Search for the cell housing the specified text and yield its (X, Y) center coordinate. 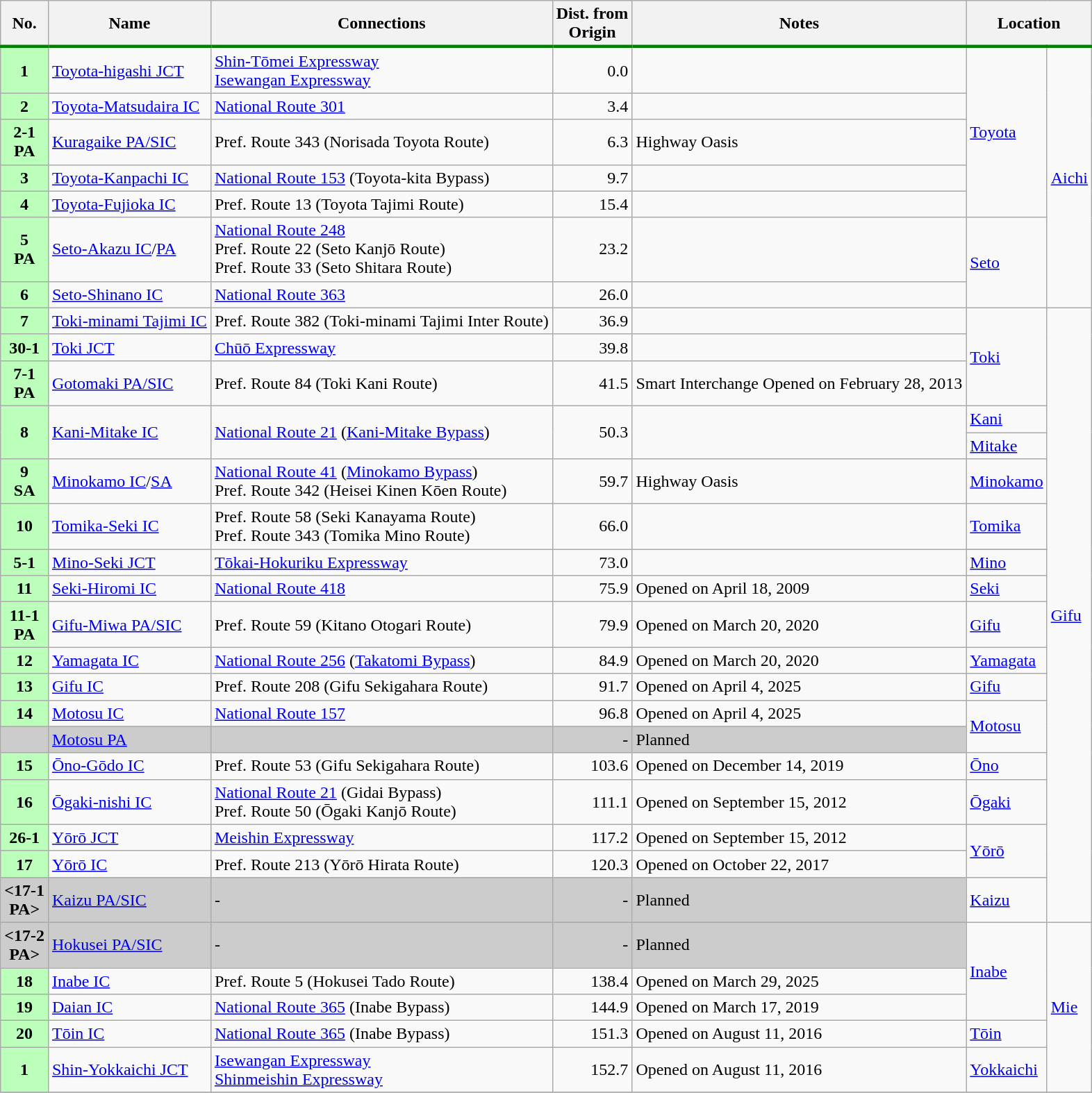
8 (25, 432)
Shin-Yokkaichi JCT (129, 1069)
103.6 (592, 766)
91.7 (592, 687)
National Route 41 (Minokamo Bypass)Pref. Route 342 (Heisei Kinen Kōen Route) (381, 482)
Seki (1007, 589)
Name (129, 24)
Seto-Akazu IC/PA (129, 249)
Gifu-Miwa PA/SIC (129, 625)
Toyota-higashi JCT (129, 69)
6 (25, 294)
15.4 (592, 204)
National Route 301 (381, 106)
16 (25, 801)
No. (25, 24)
111.1 (592, 801)
15 (25, 766)
Kaizu (1007, 900)
National Route 418 (381, 589)
Motosu IC (129, 713)
Gifu IC (129, 687)
Yamagata IC (129, 660)
National Route 21 (Gidai Bypass)Pref. Route 50 (Ōgaki Kanjō Route) (381, 801)
Tomika (1007, 526)
12 (25, 660)
Location (1029, 24)
<17-1PA> (25, 900)
2 (25, 106)
11-1PA (25, 625)
138.4 (592, 981)
39.8 (592, 347)
Kuragaike PA/SIC (129, 142)
66.0 (592, 526)
96.8 (592, 713)
Toki (1007, 357)
0.0 (592, 69)
Inabe IC (129, 981)
6.3 (592, 142)
Pref. Route 382 (Toki-minami Tajimi Inter Route) (381, 321)
5PA (25, 249)
Yōrō IC (129, 864)
National Route 256 (Takatomi Bypass) (381, 660)
Pref. Route 208 (Gifu Sekigahara Route) (381, 687)
<17-2PA> (25, 944)
152.7 (592, 1069)
Dist. fromOrigin (592, 24)
Mino-Seki JCT (129, 562)
Mitake (1007, 445)
National Route 157 (381, 713)
Yōrō (1007, 851)
Notes (799, 24)
Toyota (1007, 132)
Aichi (1069, 177)
Ōgaki-nishi IC (129, 801)
Motosu (1007, 726)
Seto (1007, 262)
75.9 (592, 589)
Seki-Hiromi IC (129, 589)
Gotomaki PA/SIC (129, 383)
5-1 (25, 562)
Pref. Route 13 (Toyota Tajimi Route) (381, 204)
Mino (1007, 562)
41.5 (592, 383)
50.3 (592, 432)
3 (25, 178)
3.4 (592, 106)
79.9 (592, 625)
Inabe (1007, 971)
2-1PA (25, 142)
Pref. Route 5 (Hokusei Tado Route) (381, 981)
Toyota-Fujioka IC (129, 204)
Tōkai-Hokuriku Expressway (381, 562)
Ōno (1007, 766)
National Route 363 (381, 294)
9SA (25, 482)
7-1PA (25, 383)
National Route 153 (Toyota-kita Bypass) (381, 178)
17 (25, 864)
Seto-Shinano IC (129, 294)
Minokamo (1007, 482)
Chūō Expressway (381, 347)
30-1 (25, 347)
Smart Interchange Opened on February 28, 2013 (799, 383)
Mie (1069, 1007)
Pref. Route 59 (Kitano Otogari Route) (381, 625)
Motosu PA (129, 740)
Opened on March 17, 2019 (799, 1008)
36.9 (592, 321)
Connections (381, 24)
Opened on December 14, 2019 (799, 766)
Tōin (1007, 1034)
Minokamo IC/SA (129, 482)
84.9 (592, 660)
10 (25, 526)
11 (25, 589)
Daian IC (129, 1008)
Pref. Route 213 (Yōrō Hirata Route) (381, 864)
Opened on April 18, 2009 (799, 589)
Pref. Route 84 (Toki Kani Route) (381, 383)
Yōrō JCT (129, 837)
Kani-Mitake IC (129, 432)
18 (25, 981)
Pref. Route 343 (Norisada Toyota Route) (381, 142)
Opened on October 22, 2017 (799, 864)
Ōgaki (1007, 801)
Opened on March 29, 2025 (799, 981)
26.0 (592, 294)
9.7 (592, 178)
4 (25, 204)
Kaizu PA/SIC (129, 900)
Tōin IC (129, 1034)
Tomika-Seki IC (129, 526)
Pref. Route 53 (Gifu Sekigahara Route) (381, 766)
Hokusei PA/SIC (129, 944)
59.7 (592, 482)
National Route 21 (Kani-Mitake Bypass) (381, 432)
Isewangan Expressway Shinmeishin Expressway (381, 1069)
7 (25, 321)
23.2 (592, 249)
Toyota-Kanpachi IC (129, 178)
Pref. Route 58 (Seki Kanayama Route)Pref. Route 343 (Tomika Mino Route) (381, 526)
14 (25, 713)
120.3 (592, 864)
Shin-Tōmei Expressway Isewangan Expressway (381, 69)
26-1 (25, 837)
Ōno-Gōdo IC (129, 766)
Yamagata (1007, 660)
20 (25, 1034)
Toki JCT (129, 347)
Kani (1007, 419)
Yokkaichi (1007, 1069)
19 (25, 1008)
151.3 (592, 1034)
Meishin Expressway (381, 837)
National Route 248Pref. Route 22 (Seto Kanjō Route)Pref. Route 33 (Seto Shitara Route) (381, 249)
Toyota-Matsudaira IC (129, 106)
144.9 (592, 1008)
13 (25, 687)
Toki-minami Tajimi IC (129, 321)
73.0 (592, 562)
117.2 (592, 837)
